Search for the cell housing the specified text and yield its (X, Y) center coordinate. 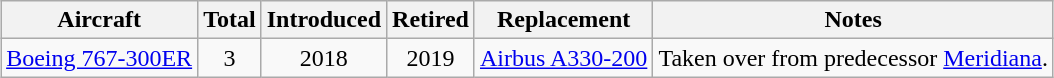
Total (230, 20)
Boeing 767-300ER (100, 58)
2018 (324, 58)
Taken over from predecessor Meridiana. (854, 58)
Introduced (324, 20)
Notes (854, 20)
Aircraft (100, 20)
2019 (431, 58)
Airbus A330-200 (563, 58)
Replacement (563, 20)
Retired (431, 20)
3 (230, 58)
